Extract the [x, y] coordinate from the center of the cell holding the provided text.  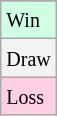
Draw [28, 58]
Win [28, 20]
Loss [28, 96]
